Find where the given text appears and provide that cell's center as [X, Y] coordinate. 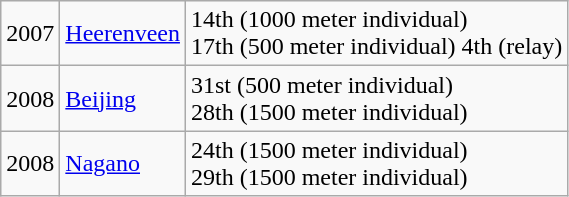
24th (1500 meter individual)29th (1500 meter individual) [376, 164]
Heerenveen [123, 34]
Nagano [123, 164]
31st (500 meter individual)28th (1500 meter individual) [376, 98]
Beijing [123, 98]
2007 [30, 34]
14th (1000 meter individual)17th (500 meter individual) 4th (relay) [376, 34]
